Search for the cell housing the specified text and yield its (x, y) center coordinate. 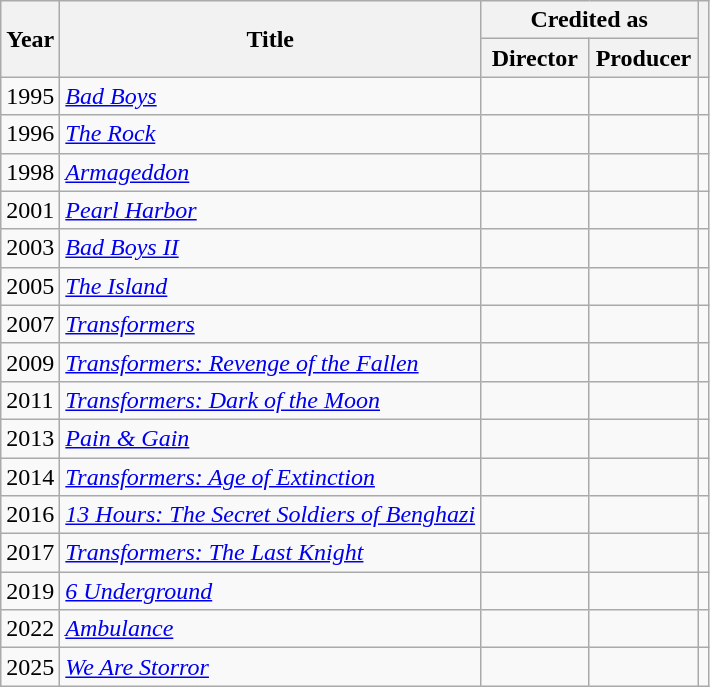
2001 (30, 210)
Pain & Gain (270, 438)
1998 (30, 172)
We Are Storror (270, 667)
Title (270, 39)
Transformers: Dark of the Moon (270, 400)
The Rock (270, 134)
Transformers: The Last Knight (270, 553)
2022 (30, 629)
2005 (30, 286)
2003 (30, 248)
Armageddon (270, 172)
2011 (30, 400)
Transformers: Revenge of the Fallen (270, 362)
Bad Boys (270, 96)
2017 (30, 553)
Credited as (590, 20)
2013 (30, 438)
2016 (30, 515)
Transformers: Age of Extinction (270, 477)
2007 (30, 324)
6 Underground (270, 591)
1995 (30, 96)
The Island (270, 286)
2025 (30, 667)
1996 (30, 134)
Producer (644, 58)
Ambulance (270, 629)
Bad Boys II (270, 248)
Director (536, 58)
2019 (30, 591)
2009 (30, 362)
2014 (30, 477)
13 Hours: The Secret Soldiers of Benghazi (270, 515)
Transformers (270, 324)
Year (30, 39)
Pearl Harbor (270, 210)
